Output the [X, Y] coordinate of the center of the cell containing the given text.  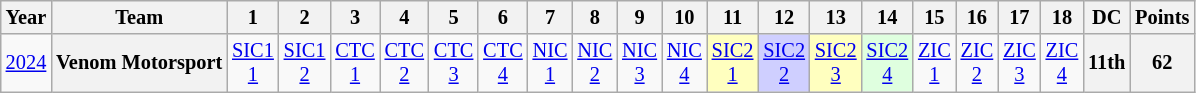
9 [640, 17]
SIC21 [733, 63]
2 [305, 17]
14 [887, 17]
SIC24 [887, 63]
2024 [26, 63]
Year [26, 17]
CTC3 [454, 63]
7 [550, 17]
62 [1162, 63]
SIC23 [836, 63]
15 [934, 17]
1 [253, 17]
NIC1 [550, 63]
5 [454, 17]
Points [1162, 17]
Team [139, 17]
16 [978, 17]
13 [836, 17]
ZIC3 [1020, 63]
18 [1062, 17]
10 [684, 17]
4 [404, 17]
12 [784, 17]
CTC1 [354, 63]
11th [1106, 63]
ZIC1 [934, 63]
11 [733, 17]
CTC2 [404, 63]
DC [1106, 17]
NIC2 [594, 63]
Venom Motorsport [139, 63]
SIC12 [305, 63]
ZIC4 [1062, 63]
ZIC2 [978, 63]
17 [1020, 17]
6 [502, 17]
8 [594, 17]
NIC4 [684, 63]
NIC3 [640, 63]
SIC22 [784, 63]
3 [354, 17]
SIC11 [253, 63]
CTC4 [502, 63]
